Detect which cell encompasses the target text, then output its (x, y) center coordinate. 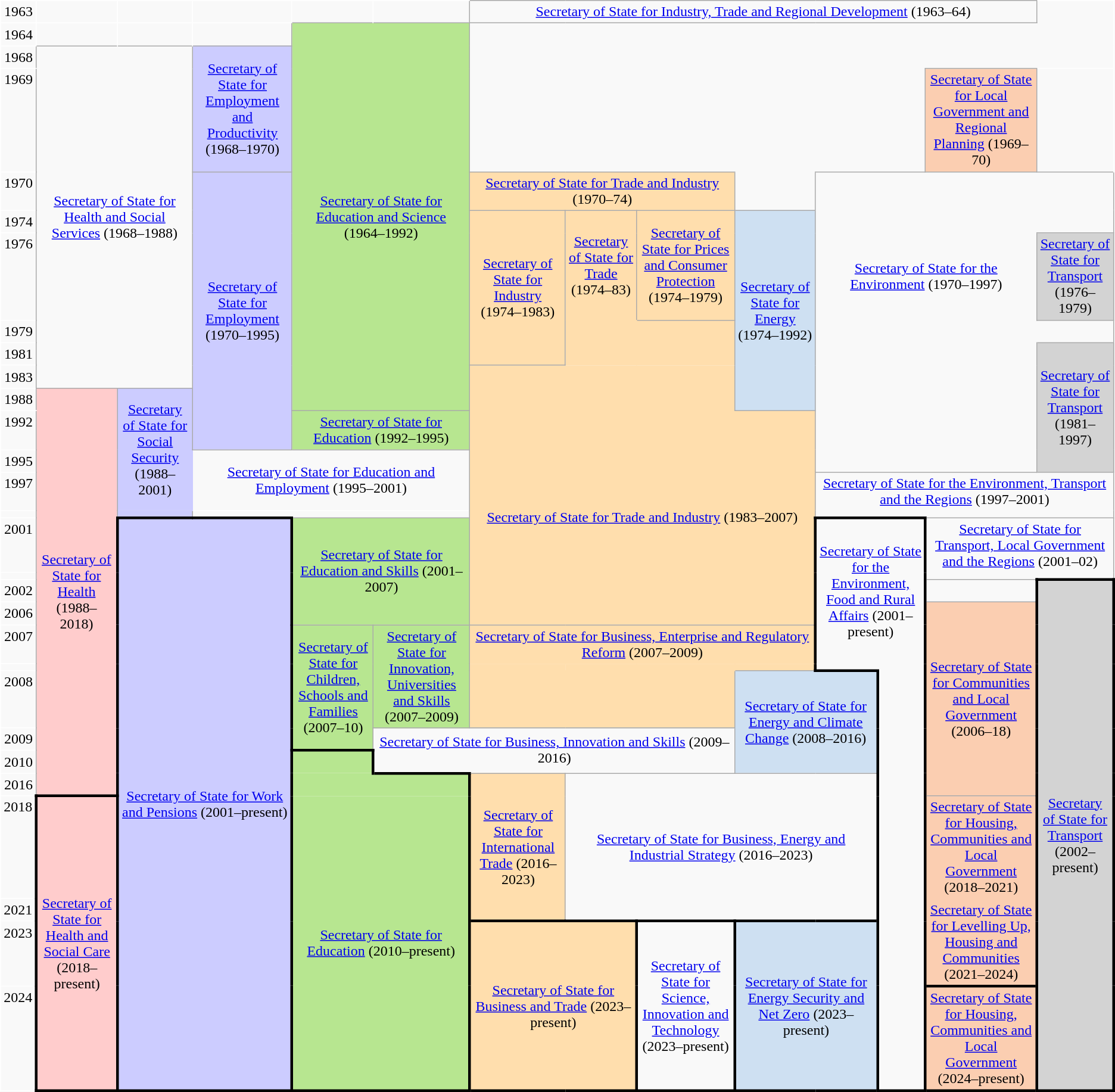
Secretary of State for Business and Trade (2023–present) (553, 1006)
1983 (19, 377)
Secretary of State for the Environment, Food and Rural Affairs (2001–present) (871, 590)
2002 (19, 591)
2006 (19, 614)
Secretary of State for Communities and Local Government (2006–18) (981, 699)
Secretary of State for Energy and Climate Change (2008–2016) (806, 722)
Secretary of State for Transport (2002–present) (1074, 835)
1976 (19, 276)
Secretary of State for Employment (1970–1995) (243, 310)
Secretary of State for Levelling Up, Housing and Communities (2021–2024) (981, 942)
2021 (19, 910)
1995 (19, 461)
2010 (19, 762)
2009 (19, 739)
Secretary of State for the Environment, Transport and the Regions (1997–2001) (964, 491)
1981 (19, 354)
Secretary of State for Transport, Local Government and the Regions (2001–02) (1020, 545)
Secretary of State for Education (2010–present) (381, 944)
2007 (19, 645)
2024 (19, 1038)
Secretary of State for Trade (1974–83) (600, 265)
1963 (19, 12)
1964 (19, 35)
2018 (19, 847)
Secretary of State for Education and Skills (2001–2007) (381, 571)
1974 (19, 222)
Secretary of State for Education and Science (1964–1992) (381, 217)
Secretary of State for Industry (1974–1983) (518, 288)
1997 (19, 491)
Secretary of State for Local Government and Regional Planning (1969–70) (981, 120)
1988 (19, 399)
1992 (19, 430)
2008 (19, 699)
1970 (19, 191)
Secretary of State for Business, Enterprise and Regulatory Reform (2007–2009) (643, 645)
Secretary of State for Business, Innovation and Skills (2009–2016) (554, 751)
1968 (19, 57)
Secretary of State for Trade and Industry (1970–74) (602, 191)
Secretary of State for International Trade (2016–2023) (518, 847)
Secretary of State for Science, Innovation and Technology (2023–present) (686, 1006)
1979 (19, 331)
1969 (19, 120)
2023 (19, 953)
Secretary of State for Business, Energy and Industrial Strategy (2016–2023) (721, 847)
Secretary of State for Industry, Trade and Regional Development (1963–64) (753, 12)
Secretary of State for Housing, Communities and Local Government (2018–2021) (981, 847)
Secretary of State for Employment and Productivity (1968–1970) (243, 108)
Secretary of State for Transport (1981–1997) (1074, 407)
Secretary of State for Work and Pensions (2001–present) (205, 804)
Secretary of State for Prices and Consumer Protection (1974–1979) (686, 265)
Secretary of State for Health (1988–2018) (77, 592)
Secretary of State for Education and Employment (1995–2001) (331, 480)
2016 (19, 785)
Secretary of State for Housing, Communities and Local Government (2024–present) (981, 1038)
Secretary of State for Social Security (1988–2001) (155, 449)
Secretary of State for Energy (1974–1992) (775, 310)
2001 (19, 545)
Secretary of State for Health and Social Services (1968–1988) (114, 217)
Secretary of State for the Environment (1970–1997) (926, 276)
Secretary of State for Education (1992–1995) (381, 430)
Secretary of State for Transport (1976–1979) (1074, 276)
Secretary of State for Children, Schools and Families (2007–10) (332, 687)
Secretary of State for Trade and Industry (1983–2007) (643, 517)
Secretary of State for Innovation, Universities and Skills (2007–2009) (422, 677)
Secretary of State for Health and Social Care (2018–present) (77, 944)
Secretary of State for Energy Security and Net Zero (2023–present) (806, 1006)
